Output the [x, y] coordinate of the center of the cell containing the given text.  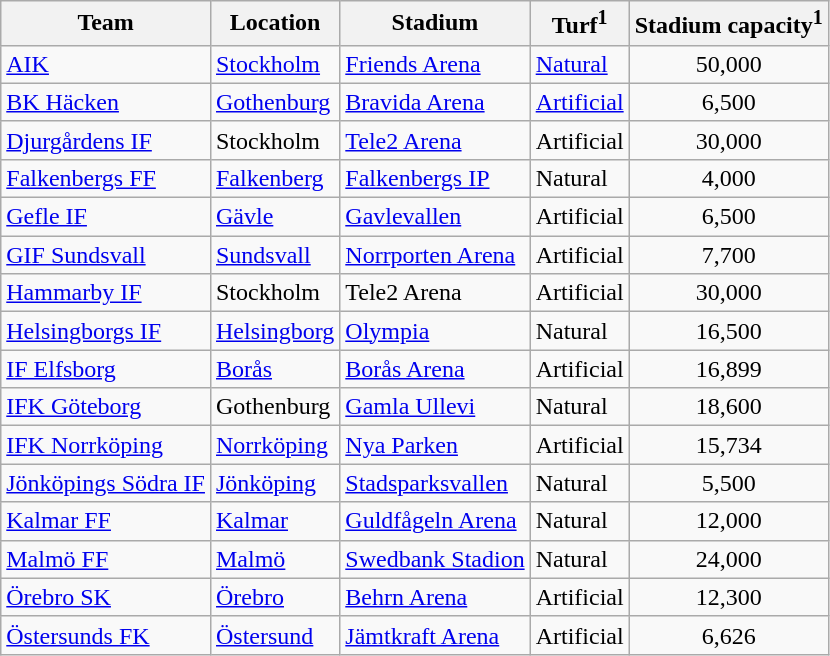
Borås [274, 369]
AIK [106, 64]
24,000 [728, 559]
12,000 [728, 521]
Helsingborg [274, 331]
Helsingborgs IF [106, 331]
Östersunds FK [106, 635]
Turf1 [580, 24]
Jämtkraft Arena [435, 635]
IF Elfsborg [106, 369]
Gamla Ullevi [435, 407]
50,000 [728, 64]
Gavlevallen [435, 217]
Kalmar [274, 521]
Guldfågeln Arena [435, 521]
Norrporten Arena [435, 255]
Stadium capacity1 [728, 24]
Jönköpings Södra IF [106, 483]
IFK Norrköping [106, 445]
7,700 [728, 255]
4,000 [728, 178]
Behrn Arena [435, 597]
5,500 [728, 483]
Hammarby IF [106, 293]
Bravida Arena [435, 102]
Swedbank Stadion [435, 559]
Örebro SK [106, 597]
15,734 [728, 445]
Malmö FF [106, 559]
Sundsvall [274, 255]
Örebro [274, 597]
Stadium [435, 24]
Gefle IF [106, 217]
Kalmar FF [106, 521]
Falkenberg [274, 178]
GIF Sundsvall [106, 255]
18,600 [728, 407]
Borås Arena [435, 369]
Malmö [274, 559]
Location [274, 24]
Stadsparksvallen [435, 483]
Jönköping [274, 483]
Olympia [435, 331]
Team [106, 24]
Gävle [274, 217]
16,500 [728, 331]
Nya Parken [435, 445]
Friends Arena [435, 64]
IFK Göteborg [106, 407]
6,626 [728, 635]
12,300 [728, 597]
Djurgårdens IF [106, 140]
Falkenbergs IP [435, 178]
Falkenbergs FF [106, 178]
BK Häcken [106, 102]
Norrköping [274, 445]
Östersund [274, 635]
16,899 [728, 369]
